Search for the cell housing the specified text and yield its [x, y] center coordinate. 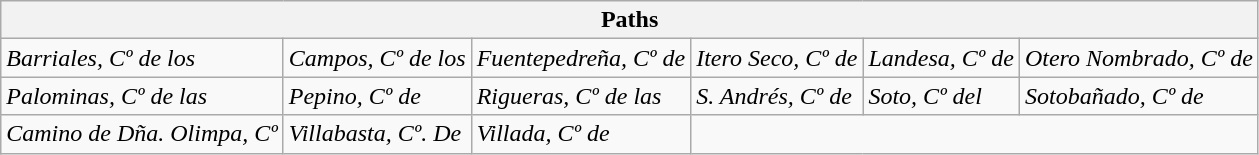
Sotobañado, Cº de [1138, 96]
Fuentepedreña, Cº de [581, 58]
Rigueras, Cº de las [581, 96]
Palominas, Cº de las [142, 96]
Barriales, Cº de los [142, 58]
Itero Seco, Cº de [777, 58]
Villada, Cº de [581, 134]
S. Andrés, Cº de [777, 96]
Otero Nombrado, Cº de [1138, 58]
Soto, Cº del [942, 96]
Villabasta, Cº. De [377, 134]
Pepino, Cº de [377, 96]
Campos, Cº de los [377, 58]
Landesa, Cº de [942, 58]
Paths [630, 20]
Camino de Dña. Olimpa, Cº [142, 134]
